Output the [x, y] coordinate of the center of the cell containing the given text.  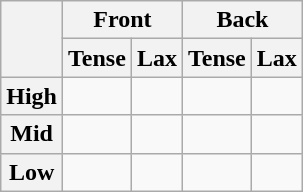
High [32, 96]
Low [32, 172]
Front [123, 20]
Back [242, 20]
Mid [32, 134]
